Return the (x, y) coordinate for the center point of the cell that contains the specified text.  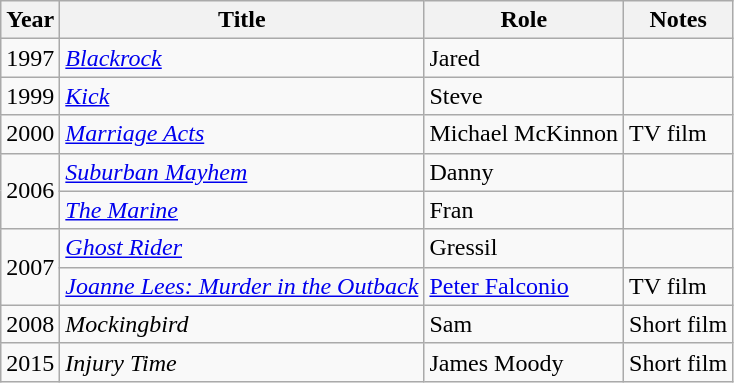
2007 (30, 267)
Injury Time (242, 362)
Ghost Rider (242, 248)
2006 (30, 191)
1999 (30, 96)
Steve (524, 96)
Notes (678, 20)
1997 (30, 58)
Role (524, 20)
Blackrock (242, 58)
Suburban Mayhem (242, 172)
Title (242, 20)
2015 (30, 362)
Fran (524, 210)
The Marine (242, 210)
Jared (524, 58)
Michael McKinnon (524, 134)
Peter Falconio (524, 286)
Marriage Acts (242, 134)
Kick (242, 96)
Mockingbird (242, 324)
2008 (30, 324)
Danny (524, 172)
Sam (524, 324)
James Moody (524, 362)
Year (30, 20)
Gressil (524, 248)
2000 (30, 134)
Joanne Lees: Murder in the Outback (242, 286)
